From the cell containing the given text, extract its center point as (X, Y) coordinate. 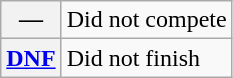
— (31, 20)
Did not compete (146, 20)
DNF (31, 58)
Did not finish (146, 58)
